Search for the cell housing the specified text and yield its (x, y) center coordinate. 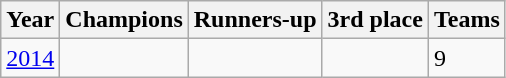
Teams (466, 20)
2014 (30, 58)
3rd place (375, 20)
Champions (124, 20)
Runners-up (255, 20)
Year (30, 20)
9 (466, 58)
